Capture the cell that displays the provided text and extract its (X, Y) central coordinate. 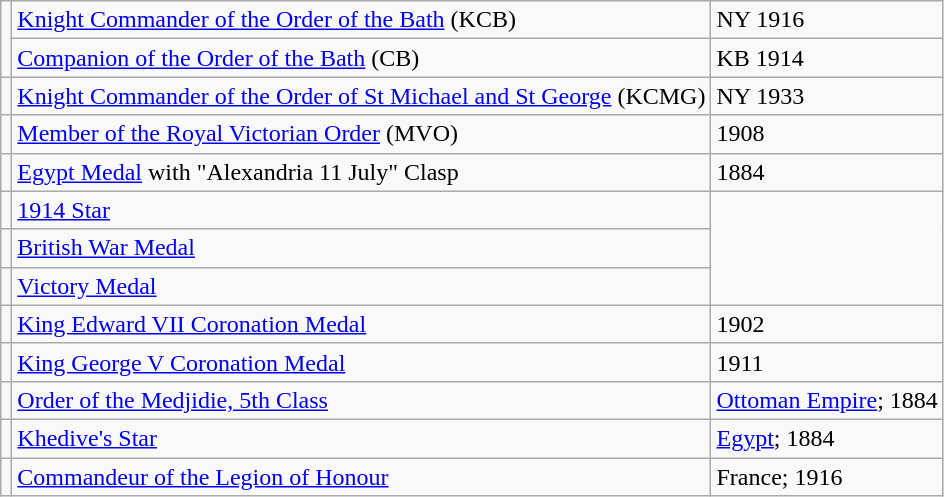
1908 (827, 134)
Member of the Royal Victorian Order (MVO) (362, 134)
France; 1916 (827, 477)
Egypt; 1884 (827, 438)
NY 1933 (827, 96)
Order of the Medjidie, 5th Class (362, 400)
Knight Commander of the Order of the Bath (KCB) (362, 20)
Khedive's Star (362, 438)
KB 1914 (827, 58)
King Edward VII Coronation Medal (362, 324)
Ottoman Empire; 1884 (827, 400)
1914 Star (362, 210)
Victory Medal (362, 286)
1911 (827, 362)
King George V Coronation Medal (362, 362)
Commandeur of the Legion of Honour (362, 477)
Knight Commander of the Order of St Michael and St George (KCMG) (362, 96)
1884 (827, 172)
1902 (827, 324)
Egypt Medal with "Alexandria 11 July" Clasp (362, 172)
British War Medal (362, 248)
Companion of the Order of the Bath (CB) (362, 58)
NY 1916 (827, 20)
